Output the [x, y] coordinate of the center of the cell containing the given text.  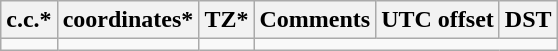
Comments [315, 20]
UTC offset [438, 20]
TZ* [226, 20]
coordinates* [128, 20]
DST [528, 20]
c.c.* [29, 20]
